Detect which cell encompasses the target text, then output its (x, y) center coordinate. 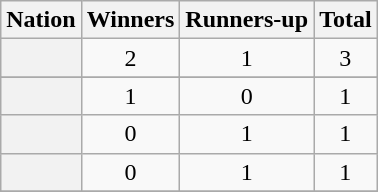
Winners (130, 20)
Nation (41, 20)
2 (130, 58)
3 (346, 58)
Total (346, 20)
Runners-up (247, 20)
